Locate the cell with the specified text and output its [x, y] center coordinate. 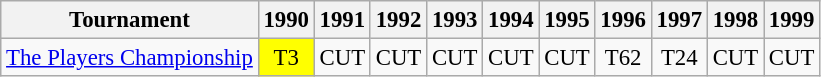
1993 [455, 20]
Tournament [130, 20]
1998 [735, 20]
1992 [398, 20]
T62 [623, 58]
T24 [679, 58]
1997 [679, 20]
The Players Championship [130, 58]
T3 [286, 58]
1991 [342, 20]
1996 [623, 20]
1994 [511, 20]
1995 [567, 20]
1999 [792, 20]
1990 [286, 20]
